Provide the (x, y) coordinate of the cell's center where the given text is located.  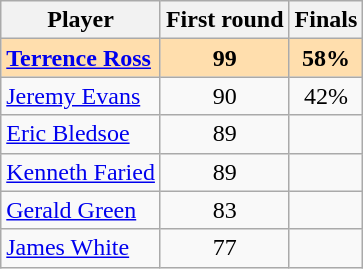
Player (81, 20)
99 (224, 58)
Kenneth Faried (81, 172)
90 (224, 96)
Finals (326, 20)
Gerald Green (81, 210)
Jeremy Evans (81, 96)
First round (224, 20)
83 (224, 210)
42% (326, 96)
Terrence Ross (81, 58)
58% (326, 58)
James White (81, 248)
77 (224, 248)
Eric Bledsoe (81, 134)
